Find where the given text appears and provide that cell's center as (x, y) coordinate. 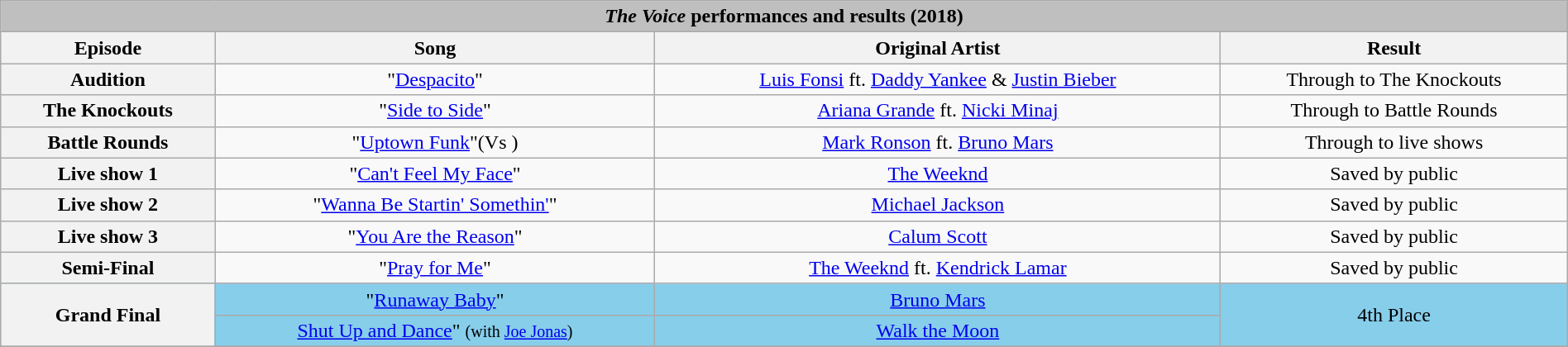
Episode (108, 48)
Battle Rounds (108, 142)
Bruno Mars (938, 299)
"Side to Side" (435, 111)
The Weeknd (938, 173)
"Runaway Baby" (435, 299)
Song (435, 48)
Shut Up and Dance" (with Joe Jonas) (435, 330)
Through to Battle Rounds (1394, 111)
"Uptown Funk"(Vs ) (435, 142)
Calum Scott (938, 236)
Live show 3 (108, 236)
Ariana Grande ft. Nicki Minaj (938, 111)
Audition (108, 79)
The Knockouts (108, 111)
Through to live shows (1394, 142)
"Pray for Me" (435, 268)
The Voice performances and results (2018) (784, 17)
"Wanna Be Startin' Somethin'" (435, 205)
Through to The Knockouts (1394, 79)
Live show 2 (108, 205)
"Despacito" (435, 79)
Mark Ronson ft. Bruno Mars (938, 142)
Luis Fonsi ft. Daddy Yankee & Justin Bieber (938, 79)
Original Artist (938, 48)
Result (1394, 48)
Semi-Final (108, 268)
"Can't Feel My Face" (435, 173)
Live show 1 (108, 173)
Walk the Moon (938, 330)
4th Place (1394, 315)
"You Are the Reason" (435, 236)
Grand Final (108, 315)
The Weeknd ft. Kendrick Lamar (938, 268)
Michael Jackson (938, 205)
